Search for the cell housing the specified text and yield its [x, y] center coordinate. 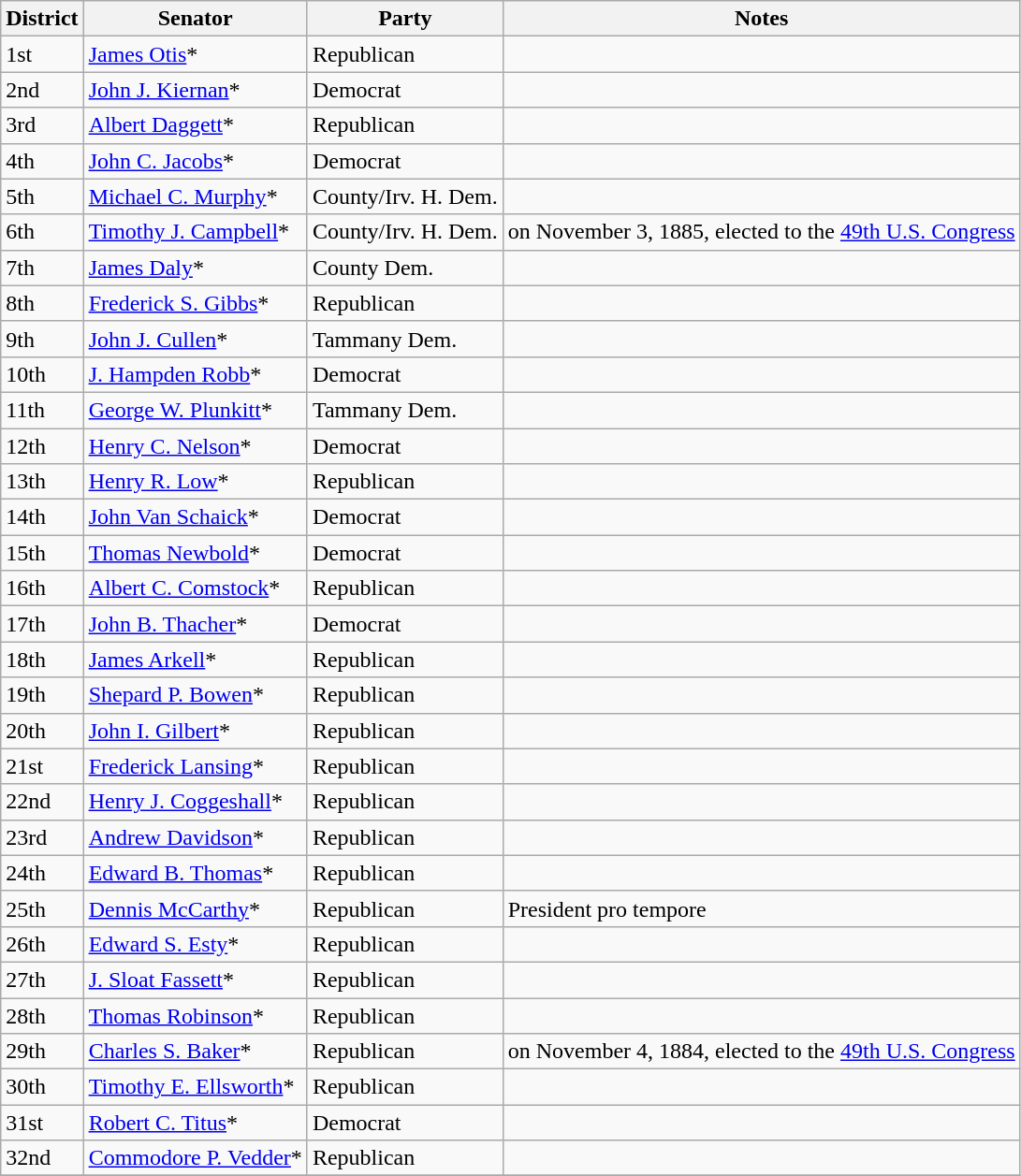
Henry C. Nelson* [195, 446]
17th [42, 624]
George W. Plunkitt* [195, 410]
4th [42, 161]
John J. Cullen* [195, 339]
J. Hampden Robb* [195, 374]
District [42, 19]
Frederick S. Gibbs* [195, 303]
15th [42, 553]
27th [42, 980]
8th [42, 303]
32nd [42, 1158]
29th [42, 1052]
John I. Gilbert* [195, 731]
28th [42, 1015]
Frederick Lansing* [195, 766]
James Arkell* [195, 660]
Notes [762, 19]
24th [42, 873]
Robert C. Titus* [195, 1123]
James Daly* [195, 268]
Albert Daggett* [195, 125]
Edward B. Thomas* [195, 873]
Thomas Robinson* [195, 1015]
6th [42, 232]
John C. Jacobs* [195, 161]
18th [42, 660]
20th [42, 731]
James Otis* [195, 54]
Albert C. Comstock* [195, 588]
Party [404, 19]
John J. Kiernan* [195, 90]
Henry J. Coggeshall* [195, 802]
on November 4, 1884, elected to the 49th U.S. Congress [762, 1052]
26th [42, 944]
23rd [42, 837]
16th [42, 588]
Senator [195, 19]
Edward S. Esty* [195, 944]
31st [42, 1123]
14th [42, 517]
10th [42, 374]
Commodore P. Vedder* [195, 1158]
on November 3, 1885, elected to the 49th U.S. Congress [762, 232]
Timothy J. Campbell* [195, 232]
Thomas Newbold* [195, 553]
25th [42, 908]
1st [42, 54]
7th [42, 268]
5th [42, 196]
Michael C. Murphy* [195, 196]
2nd [42, 90]
Andrew Davidson* [195, 837]
12th [42, 446]
30th [42, 1087]
John B. Thacher* [195, 624]
19th [42, 695]
22nd [42, 802]
County Dem. [404, 268]
President pro tempore [762, 908]
John Van Schaick* [195, 517]
J. Sloat Fassett* [195, 980]
Shepard P. Bowen* [195, 695]
Timothy E. Ellsworth* [195, 1087]
9th [42, 339]
Charles S. Baker* [195, 1052]
21st [42, 766]
13th [42, 482]
Dennis McCarthy* [195, 908]
3rd [42, 125]
Henry R. Low* [195, 482]
11th [42, 410]
